For the text-containing cell, return its midpoint in [X, Y] coordinate format. 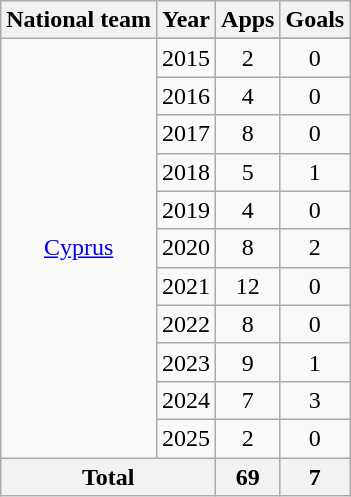
Total [108, 477]
Cyprus [79, 248]
12 [248, 286]
Year [186, 20]
Goals [315, 20]
2021 [186, 286]
2019 [186, 210]
Apps [248, 20]
2022 [186, 324]
2018 [186, 172]
5 [248, 172]
3 [315, 400]
National team [79, 20]
2025 [186, 438]
2016 [186, 96]
9 [248, 362]
2015 [186, 58]
2020 [186, 248]
2023 [186, 362]
2024 [186, 400]
2017 [186, 134]
69 [248, 477]
